Scan for the cell matching the given text and deliver its (x, y) coordinate at center. 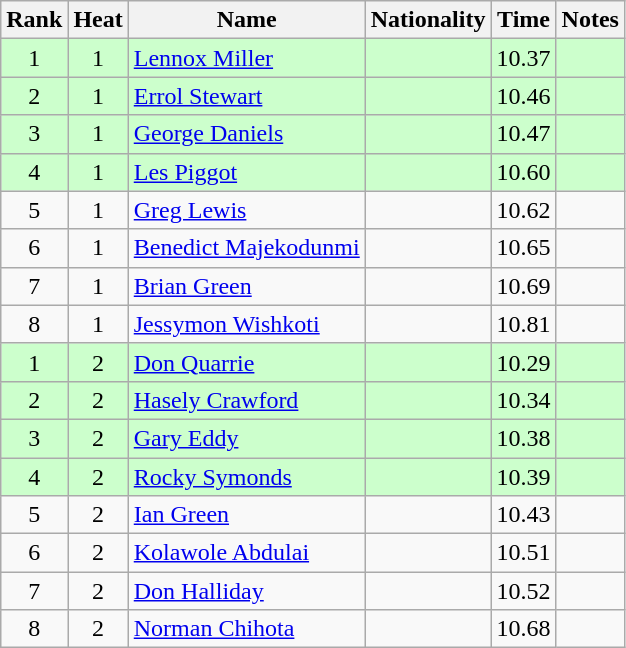
Heat (98, 20)
Benedict Majekodunmi (246, 248)
Rocky Symonds (246, 477)
Nationality (428, 20)
10.51 (524, 553)
Errol Stewart (246, 96)
10.47 (524, 134)
Time (524, 20)
10.39 (524, 477)
George Daniels (246, 134)
Norman Chihota (246, 629)
10.52 (524, 591)
Don Halliday (246, 591)
Brian Green (246, 286)
10.60 (524, 172)
Kolawole Abdulai (246, 553)
10.46 (524, 96)
Greg Lewis (246, 210)
10.68 (524, 629)
Notes (590, 20)
Lennox Miller (246, 58)
10.29 (524, 362)
10.37 (524, 58)
Gary Eddy (246, 438)
10.65 (524, 248)
10.38 (524, 438)
Don Quarrie (246, 362)
10.43 (524, 515)
10.69 (524, 286)
Hasely Crawford (246, 400)
Name (246, 20)
10.62 (524, 210)
10.34 (524, 400)
10.81 (524, 324)
Ian Green (246, 515)
Jessymon Wishkoti (246, 324)
Rank (34, 20)
Les Piggot (246, 172)
